Output the (x, y) coordinate of the center of the cell containing the given text.  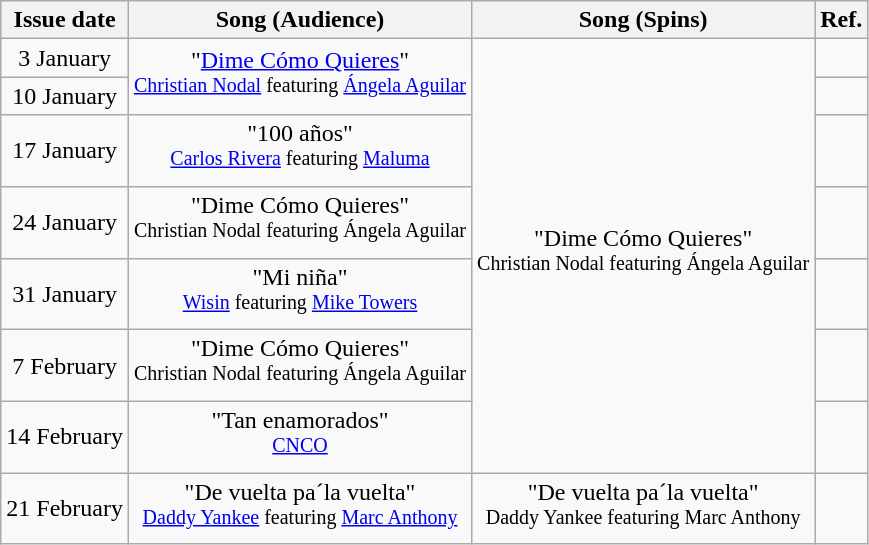
"Mi niña"Wisin featuring Mike Towers (300, 294)
"Tan enamorados"CNCO (300, 437)
7 February (65, 366)
"100 años"Carlos Rivera featuring Maluma (300, 151)
21 February (65, 509)
Issue date (65, 20)
Ref. (842, 20)
24 January (65, 222)
Song (Spins) (644, 20)
17 January (65, 151)
3 January (65, 58)
14 February (65, 437)
Song (Audience) (300, 20)
10 January (65, 96)
31 January (65, 294)
